Return [x, y] of the center of cell containing provided text 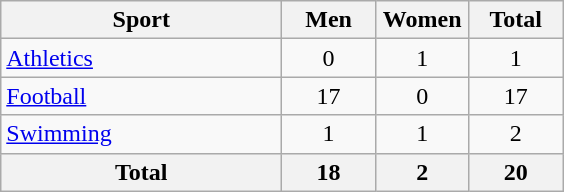
18 [329, 172]
Swimming [142, 134]
Athletics [142, 58]
20 [516, 172]
Men [329, 20]
Football [142, 96]
Women [422, 20]
Sport [142, 20]
